Return [x, y] of the center of cell containing provided text 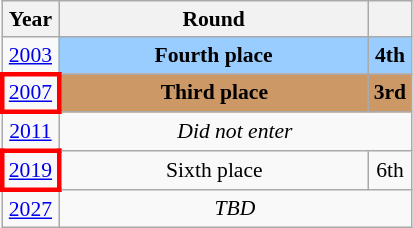
2019 [30, 170]
2007 [30, 94]
2027 [30, 208]
Round [214, 19]
Year [30, 19]
2011 [30, 132]
Third place [214, 94]
Sixth place [214, 170]
Fourth place [214, 56]
4th [390, 56]
TBD [236, 208]
2003 [30, 56]
3rd [390, 94]
6th [390, 170]
Did not enter [236, 132]
